Scan for the cell matching the given text and deliver its (x, y) coordinate at center. 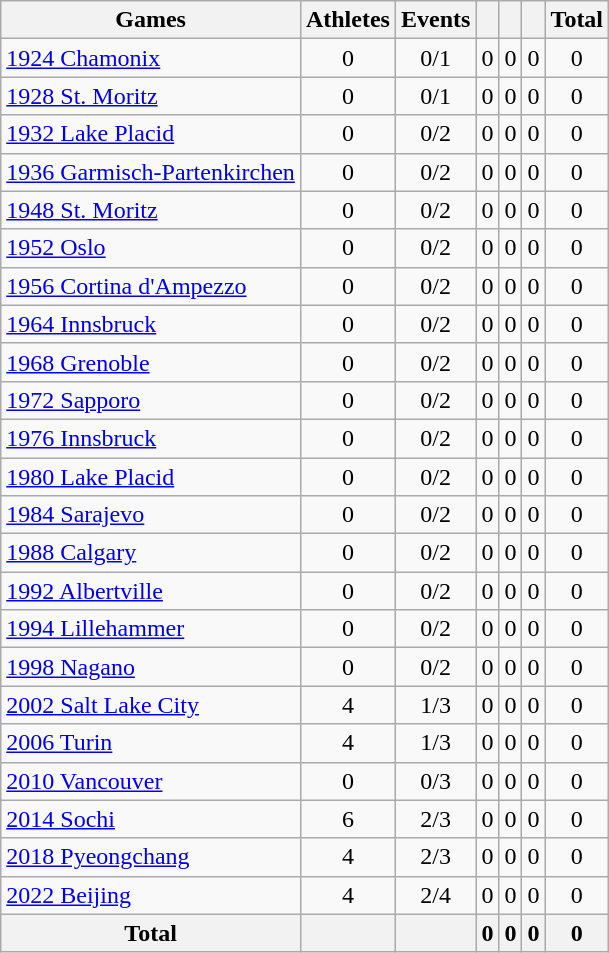
1936 Garmisch-Partenkirchen (151, 172)
1980 Lake Placid (151, 477)
1976 Innsbruck (151, 438)
Athletes (348, 20)
1952 Oslo (151, 248)
2002 Salt Lake City (151, 705)
Games (151, 20)
1928 St. Moritz (151, 96)
1988 Calgary (151, 553)
2010 Vancouver (151, 781)
2018 Pyeongchang (151, 857)
1992 Albertville (151, 591)
Events (435, 20)
2/4 (435, 895)
1924 Chamonix (151, 58)
1932 Lake Placid (151, 134)
1968 Grenoble (151, 362)
6 (348, 819)
1998 Nagano (151, 667)
1972 Sapporo (151, 400)
1984 Sarajevo (151, 515)
1948 St. Moritz (151, 210)
0/3 (435, 781)
2014 Sochi (151, 819)
1964 Innsbruck (151, 324)
1956 Cortina d'Ampezzo (151, 286)
2006 Turin (151, 743)
1994 Lillehammer (151, 629)
2022 Beijing (151, 895)
